Determine the (x, y) coordinate at the center of the cell enclosing the given text.  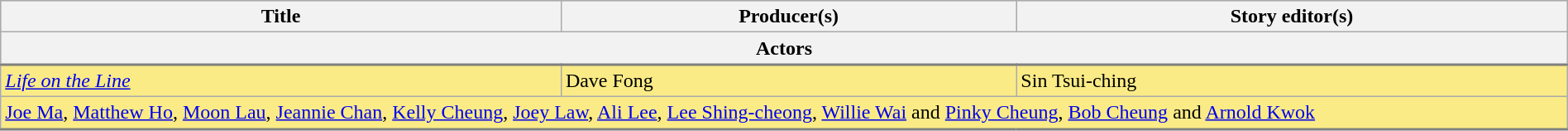
Sin Tsui-ching (1292, 81)
Dave Fong (788, 81)
Actors (784, 48)
Life on the Line (281, 81)
Title (281, 17)
Producer(s) (788, 17)
Story editor(s) (1292, 17)
